Output the (X, Y) coordinate of the center of the cell containing the given text.  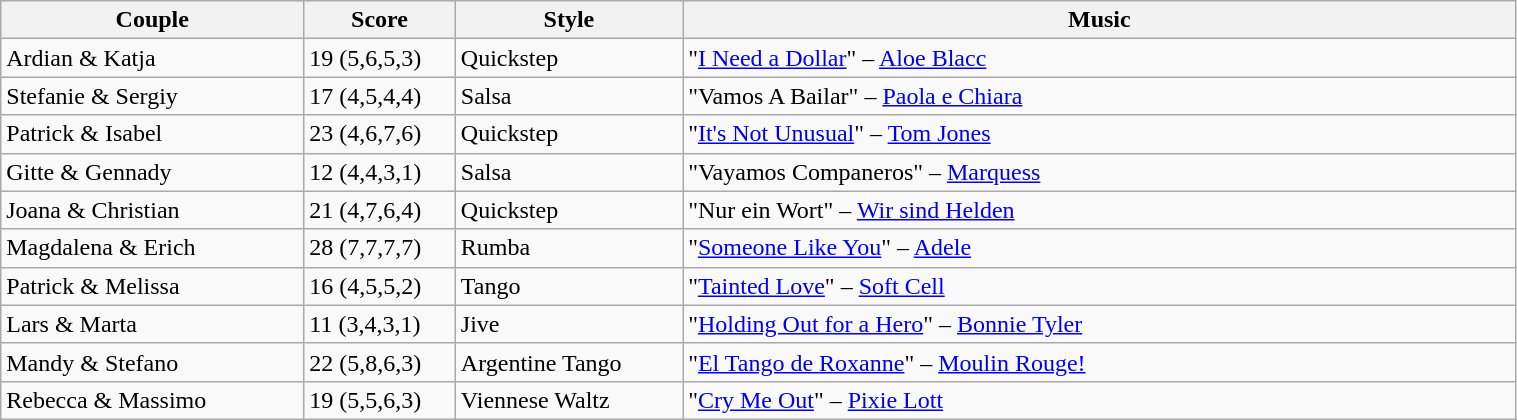
Style (568, 20)
Lars & Marta (152, 324)
"Someone Like You" – Adele (1100, 248)
"Vayamos Companeros" – Marquess (1100, 172)
Patrick & Melissa (152, 286)
Magdalena & Erich (152, 248)
Stefanie & Sergiy (152, 96)
"Holding Out for a Hero" – Bonnie Tyler (1100, 324)
17 (4,5,4,4) (380, 96)
"El Tango de Roxanne" – Moulin Rouge! (1100, 362)
Jive (568, 324)
"Cry Me Out" – Pixie Lott (1100, 400)
Argentine Tango (568, 362)
Joana & Christian (152, 210)
23 (4,6,7,6) (380, 134)
11 (3,4,3,1) (380, 324)
Patrick & Isabel (152, 134)
Ardian & Katja (152, 58)
19 (5,5,6,3) (380, 400)
16 (4,5,5,2) (380, 286)
Mandy & Stefano (152, 362)
Gitte & Gennady (152, 172)
"Vamos A Bailar" – Paola e Chiara (1100, 96)
Viennese Waltz (568, 400)
Tango (568, 286)
Score (380, 20)
19 (5,6,5,3) (380, 58)
Rumba (568, 248)
21 (4,7,6,4) (380, 210)
28 (7,7,7,7) (380, 248)
"It's Not Unusual" – Tom Jones (1100, 134)
22 (5,8,6,3) (380, 362)
12 (4,4,3,1) (380, 172)
"I Need a Dollar" – Aloe Blacc (1100, 58)
"Nur ein Wort" – Wir sind Helden (1100, 210)
Couple (152, 20)
Music (1100, 20)
Rebecca & Massimo (152, 400)
"Tainted Love" – Soft Cell (1100, 286)
